From the cell containing the given text, extract its center point as [X, Y] coordinate. 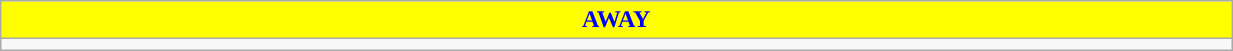
AWAY [616, 20]
